Identify which cell holds the provided text, then report its (X, Y) central coordinate. 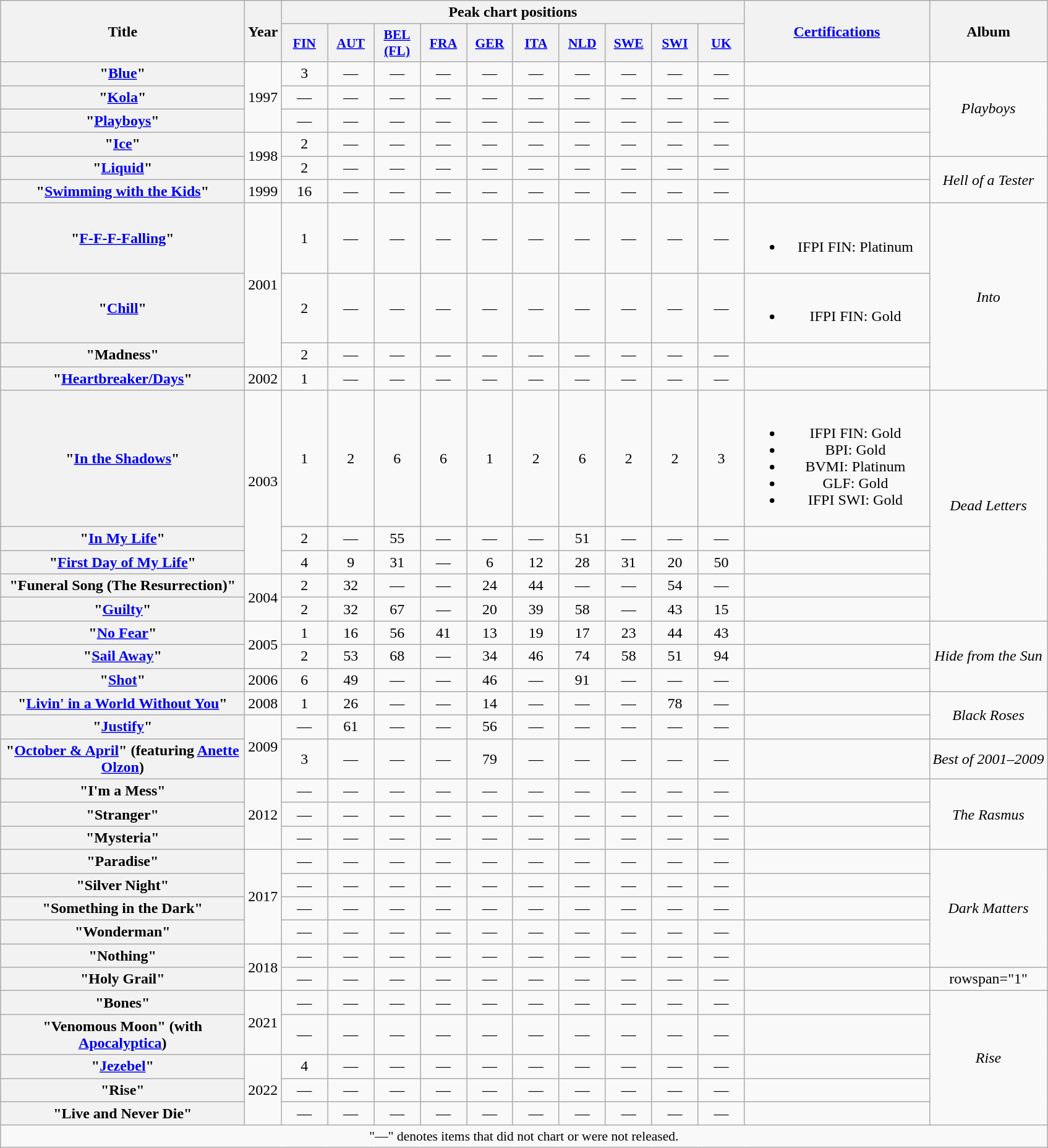
Playboys (988, 109)
"In My Life" (122, 539)
"—" denotes items that did not chart or were not released. (524, 1136)
"Swimming with the Kids" (122, 191)
"Rise" (122, 1090)
"Funeral Song (The Resurrection)" (122, 586)
Black Roses (988, 715)
53 (351, 656)
"Chill" (122, 308)
19 (535, 633)
26 (351, 703)
54 (675, 586)
FIN (304, 43)
2006 (263, 680)
12 (535, 562)
IFPI FIN: Gold (837, 308)
23 (628, 633)
GER (490, 43)
Dead Letters (988, 506)
2022 (263, 1090)
2002 (263, 378)
55 (397, 539)
"October & April" (featuring Anette Olzon) (122, 758)
34 (490, 656)
13 (490, 633)
"Shot" (122, 680)
"Sail Away" (122, 656)
1997 (263, 97)
SWE (628, 43)
2005 (263, 645)
SWI (675, 43)
1999 (263, 191)
Peak chart positions (513, 12)
Album (988, 31)
Rise (988, 1058)
74 (582, 656)
IFPI FIN: GoldBPI: GoldBVMI: PlatinumGLF: GoldIFPI SWI: Gold (837, 459)
24 (490, 586)
FRA (444, 43)
"Liquid" (122, 168)
2017 (263, 896)
"Something in the Dark" (122, 909)
79 (490, 758)
"Justify" (122, 727)
"Kola" (122, 97)
"Holy Grail" (122, 979)
ITA (535, 43)
67 (397, 609)
"Stranger" (122, 814)
UK (721, 43)
rowspan="1" (988, 979)
"Venomous Moon" (with Apocalyptica) (122, 1034)
Certifications (837, 31)
The Rasmus (988, 814)
78 (675, 703)
Hide from the Sun (988, 656)
"Mysteria" (122, 837)
"Jezebel" (122, 1066)
9 (351, 562)
2004 (263, 598)
"Guilty" (122, 609)
2018 (263, 967)
41 (444, 633)
"Livin' in a World Without You" (122, 703)
14 (490, 703)
Into (988, 296)
IFPI FIN: Platinum (837, 238)
"I'm a Mess" (122, 790)
"First Day of My Life" (122, 562)
"Wonderman" (122, 932)
"Playboys" (122, 121)
39 (535, 609)
Hell of a Tester (988, 179)
50 (721, 562)
28 (582, 562)
2003 (263, 482)
2012 (263, 814)
94 (721, 656)
Dark Matters (988, 908)
Best of 2001–2009 (988, 758)
"Bones" (122, 1003)
"Silver Night" (122, 885)
"Madness" (122, 354)
2008 (263, 703)
15 (721, 609)
"Live and Never Die" (122, 1113)
2001 (263, 285)
17 (582, 633)
68 (397, 656)
"Ice" (122, 144)
"Nothing" (122, 956)
"Blue" (122, 74)
2009 (263, 747)
"F-F-F-Falling" (122, 238)
BEL(FL) (397, 43)
AUT (351, 43)
Year (263, 31)
Title (122, 31)
91 (582, 680)
NLD (582, 43)
"No Fear" (122, 633)
"In the Shadows" (122, 459)
"Heartbreaker/Days" (122, 378)
49 (351, 680)
61 (351, 727)
1998 (263, 156)
"Paradise" (122, 861)
2021 (263, 1023)
